Locate the cell with the specified text and output its [X, Y] center coordinate. 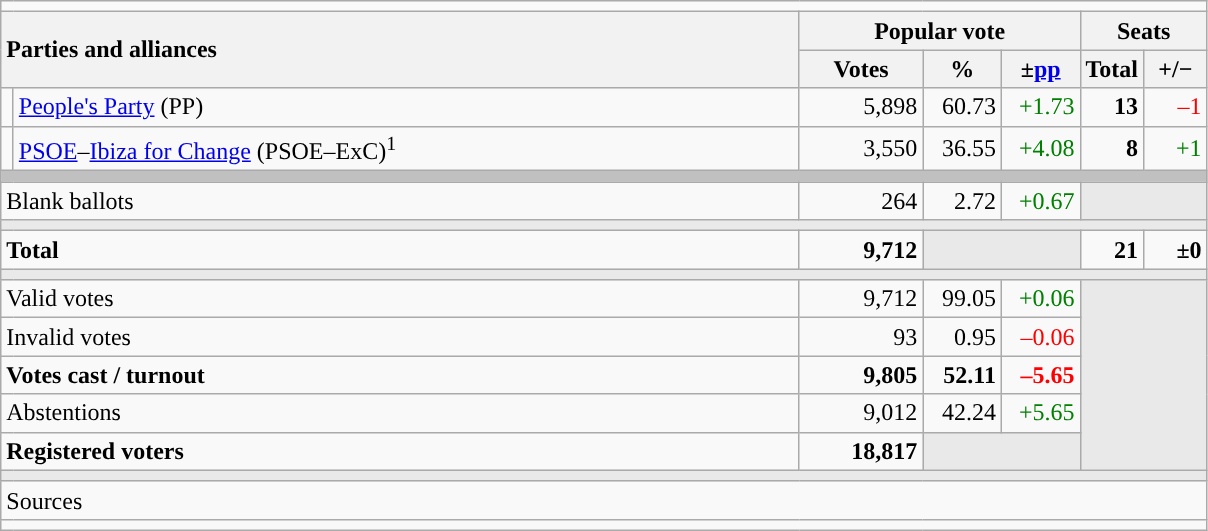
264 [861, 201]
9,012 [861, 413]
42.24 [962, 413]
% [962, 69]
52.11 [962, 375]
+5.65 [1040, 413]
–5.65 [1040, 375]
±0 [1176, 250]
Votes [861, 69]
PSOE–Ibiza for Change (PSOE–ExC)1 [406, 148]
–1 [1176, 107]
0.95 [962, 337]
Registered voters [400, 451]
Invalid votes [400, 337]
Sources [604, 500]
93 [861, 337]
Blank ballots [400, 201]
+0.67 [1040, 201]
2.72 [962, 201]
8 [1112, 148]
99.05 [962, 299]
18,817 [861, 451]
+4.08 [1040, 148]
9,805 [861, 375]
Parties and alliances [400, 50]
21 [1112, 250]
+/− [1176, 69]
3,550 [861, 148]
–0.06 [1040, 337]
13 [1112, 107]
Seats [1144, 31]
Votes cast / turnout [400, 375]
+1.73 [1040, 107]
Abstentions [400, 413]
36.55 [962, 148]
+0.06 [1040, 299]
Popular vote [940, 31]
+1 [1176, 148]
Valid votes [400, 299]
±pp [1040, 69]
5,898 [861, 107]
60.73 [962, 107]
People's Party (PP) [406, 107]
